Pinpoint the cell where the given text exists, returning its [X, Y] midpoint coordinate. 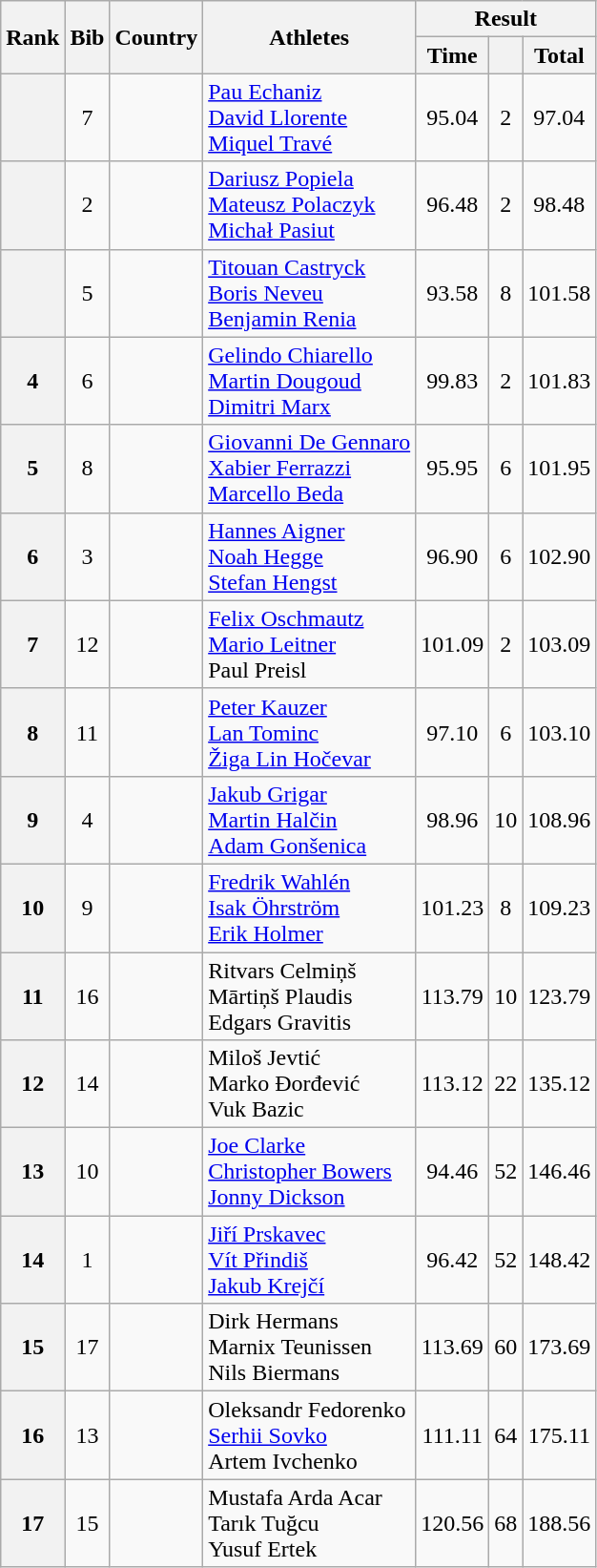
101.83 [559, 381]
95.95 [452, 469]
94.46 [452, 1172]
Jiří PrskavecVít PřindišJakub Krejčí [309, 1260]
Oleksandr FedorenkoSerhii SovkoArtem Ivchenko [309, 1435]
101.23 [452, 908]
Jakub GrigarMartin HalčinAdam Gonšenica [309, 820]
108.96 [559, 820]
113.12 [452, 1084]
113.69 [452, 1348]
148.42 [559, 1260]
98.48 [559, 205]
Fredrik WahlénIsak ÖhrströmErik Holmer [309, 908]
Ritvars CelmiņšMārtiņš PlaudisEdgars Gravitis [309, 996]
96.42 [452, 1260]
120.56 [452, 1523]
175.11 [559, 1435]
Dirk HermansMarnix TeunissenNils Biermans [309, 1348]
60 [505, 1348]
Giovanni De GennaroXabier FerrazziMarcello Beda [309, 469]
Felix OschmautzMario LeitnerPaul Preisl [309, 644]
96.90 [452, 556]
109.23 [559, 908]
97.10 [452, 732]
Result [505, 19]
Mustafa Arda AcarTarık TuğcuYusuf Ertek [309, 1523]
111.11 [452, 1435]
135.12 [559, 1084]
103.09 [559, 644]
97.04 [559, 117]
64 [505, 1435]
113.79 [452, 996]
Peter KauzerLan TomincŽiga Lin Hočevar [309, 732]
99.83 [452, 381]
98.96 [452, 820]
103.10 [559, 732]
68 [505, 1523]
Titouan CastryckBoris NeveuBenjamin Renia [309, 293]
Pau EchanizDavid LlorenteMiquel Travé [309, 117]
101.95 [559, 469]
Hannes AignerNoah HeggeStefan Hengst [309, 556]
Bib [88, 37]
Gelindo ChiarelloMartin DougoudDimitri Marx [309, 381]
Athletes [309, 37]
101.09 [452, 644]
188.56 [559, 1523]
102.90 [559, 556]
Total [559, 55]
3 [88, 556]
146.46 [559, 1172]
Miloš JevtićMarko ĐorđevićVuk Bazic [309, 1084]
173.69 [559, 1348]
101.58 [559, 293]
123.79 [559, 996]
1 [88, 1260]
Dariusz PopielaMateusz PolaczykMichał Pasiut [309, 205]
96.48 [452, 205]
Country [156, 37]
Time [452, 55]
Rank [32, 37]
93.58 [452, 293]
22 [505, 1084]
Joe ClarkeChristopher BowersJonny Dickson [309, 1172]
95.04 [452, 117]
